Capture the cell that displays the provided text and extract its [x, y] central coordinate. 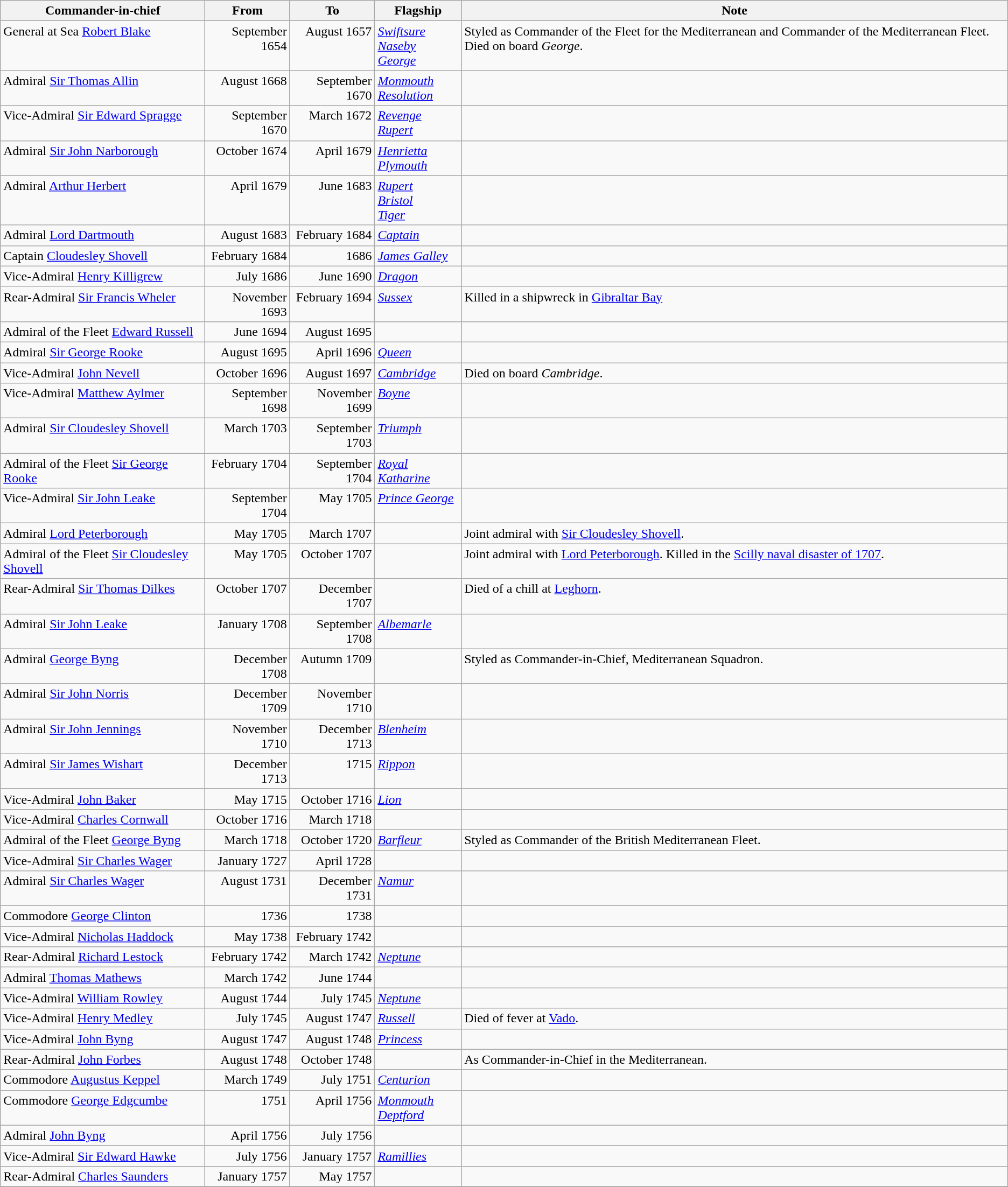
Vice-Admiral Sir Edward Hawke [103, 1156]
Vice-Admiral John Nevell [103, 373]
January 1727 [248, 861]
Blenheim [418, 736]
October 1748 [332, 1059]
Autumn 1709 [332, 666]
April 1696 [332, 352]
March 1749 [248, 1080]
Admiral Sir John Norris [103, 701]
June 1744 [332, 978]
SwiftsureNasebyGeorge [418, 46]
Queen [418, 352]
RevengeRupert [418, 123]
Admiral of the Fleet Edward Russell [103, 332]
April 1728 [332, 861]
Joint admiral with Lord Peterborough. Killed in the Scilly naval disaster of 1707. [734, 561]
Admiral Sir John Leake [103, 631]
1751 [248, 1108]
December 1731 [332, 888]
Admiral Arthur Herbert [103, 200]
General at Sea Robert Blake [103, 46]
MonmouthDeptford [418, 1108]
Admiral John Byng [103, 1135]
August 1657 [332, 46]
Admiral Sir George Rooke [103, 352]
February 1704 [248, 470]
Vice-Admiral William Rowley [103, 998]
Died on board Cambridge. [734, 373]
Captain Cloudesley Shovell [103, 256]
December 1708 [248, 666]
Vice-Admiral John Baker [103, 799]
July 1686 [248, 276]
Ramillies [418, 1156]
Albemarle [418, 631]
June 1683 [332, 200]
Admiral of the Fleet Sir Cloudesley Shovell [103, 561]
Captain [418, 235]
Sussex [418, 304]
Commodore Augustus Keppel [103, 1080]
August 1668 [248, 88]
March 1703 [248, 436]
HenriettaPlymouth [418, 158]
Admiral Sir John Jennings [103, 736]
As Commander-in-Chief in the Mediterranean. [734, 1059]
Rear-Admiral John Forbes [103, 1059]
Vice-Admiral John Byng [103, 1039]
Barfleur [418, 840]
September 1703 [332, 436]
Commodore George Edgcumbe [103, 1108]
June 1694 [248, 332]
Centurion [418, 1080]
Admiral Sir Thomas Allin [103, 88]
Vice-Admiral Sir Charles Wager [103, 861]
Vice-Admiral Charles Cornwall [103, 819]
January 1708 [248, 631]
May 1715 [248, 799]
From [248, 11]
Admiral Thomas Mathews [103, 978]
July 1751 [332, 1080]
Lion [418, 799]
December 1709 [248, 701]
Vice-Admiral Sir John Leake [103, 506]
Styled as Commander of the Fleet for the Mediterranean and Commander of the Mediterranean Fleet. Died on board George. [734, 46]
Admiral Lord Dartmouth [103, 235]
August 1697 [332, 373]
Vice-Admiral Matthew Aylmer [103, 401]
Cambridge [418, 373]
December 1707 [332, 596]
Admiral Sir Cloudesley Shovell [103, 436]
Commander-in-chief [103, 11]
October 1696 [248, 373]
Namur [418, 888]
August 1731 [248, 888]
August 1744 [248, 998]
Admiral of the Fleet Sir George Rooke [103, 470]
November 1699 [332, 401]
Note [734, 11]
1715 [332, 771]
Boyne [418, 401]
Rear-Admiral Sir Francis Wheler [103, 304]
MonmouthResolution [418, 88]
March 1672 [332, 123]
Vice-Admiral Henry Killigrew [103, 276]
Princess [418, 1039]
Vice-Admiral Nicholas Haddock [103, 937]
Admiral Sir James Wishart [103, 771]
Rear-Admiral Charles Saunders [103, 1176]
March 1707 [332, 533]
Rear-Admiral Richard Lestock [103, 957]
Triumph [418, 436]
1738 [332, 916]
Royal Katharine [418, 470]
James Galley [418, 256]
Russell [418, 1019]
To [332, 11]
RupertBristolTiger [418, 200]
June 1690 [332, 276]
August 1683 [248, 235]
February 1694 [332, 304]
Admiral Sir John Narborough [103, 158]
Killed in a shipwreck in Gibraltar Bay [734, 304]
Admiral George Byng [103, 666]
Dragon [418, 276]
1686 [332, 256]
Flagship [418, 11]
1736 [248, 916]
Admiral Sir Charles Wager [103, 888]
Rear-Admiral Sir Thomas Dilkes [103, 596]
Prince George [418, 506]
Joint admiral with Sir Cloudesley Shovell. [734, 533]
Rippon [418, 771]
September 1698 [248, 401]
September 1654 [248, 46]
September 1708 [332, 631]
Styled as Commander-in-Chief, Mediterranean Squadron. [734, 666]
Died of fever at Vado. [734, 1019]
May 1738 [248, 937]
Admiral Lord Peterborough [103, 533]
Vice-Admiral Sir Edward Spragge [103, 123]
Vice-Admiral Henry Medley [103, 1019]
October 1674 [248, 158]
November 1693 [248, 304]
Commodore George Clinton [103, 916]
October 1720 [332, 840]
Died of a chill at Leghorn. [734, 596]
Admiral of the Fleet George Byng [103, 840]
May 1757 [332, 1176]
Styled as Commander of the British Mediterranean Fleet. [734, 840]
